Detect which cell encompasses the target text, then output its [x, y] center coordinate. 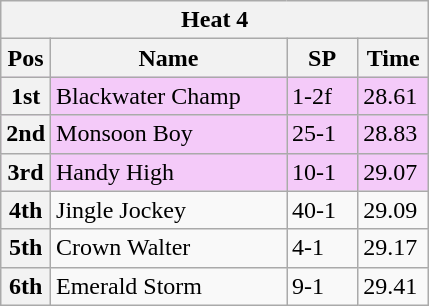
Handy High [169, 172]
Jingle Jockey [169, 210]
29.17 [394, 248]
10-1 [322, 172]
SP [322, 58]
9-1 [322, 286]
40-1 [322, 210]
29.09 [394, 210]
Blackwater Champ [169, 96]
4-1 [322, 248]
4th [26, 210]
6th [26, 286]
Monsoon Boy [169, 134]
25-1 [322, 134]
5th [26, 248]
29.41 [394, 286]
28.61 [394, 96]
29.07 [394, 172]
Name [169, 58]
28.83 [394, 134]
1-2f [322, 96]
Emerald Storm [169, 286]
Crown Walter [169, 248]
2nd [26, 134]
Pos [26, 58]
1st [26, 96]
Heat 4 [215, 20]
3rd [26, 172]
Time [394, 58]
